For the text-containing cell, return its midpoint in (x, y) coordinate format. 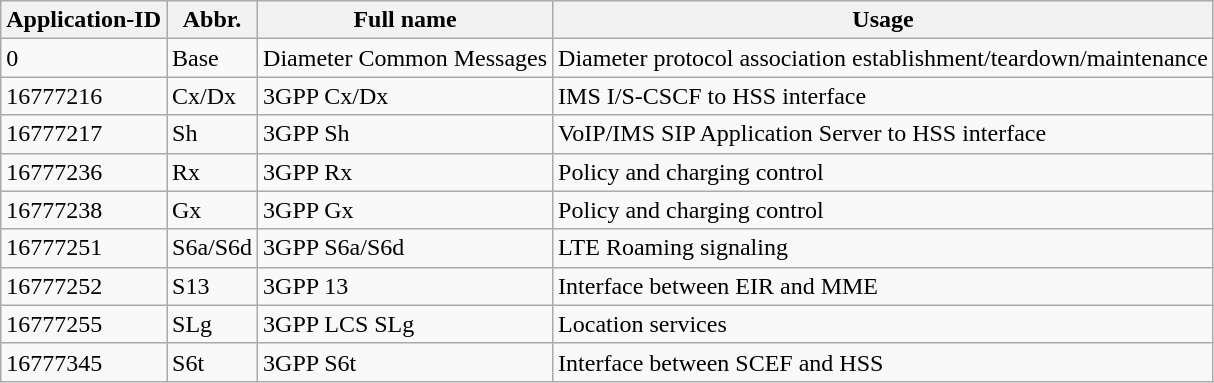
Interface between EIR and MME (884, 286)
Gx (212, 210)
0 (84, 58)
Usage (884, 20)
3GPP S6a/S6d (406, 248)
16777345 (84, 362)
16777251 (84, 248)
3GPP 13 (406, 286)
Sh (212, 134)
Rx (212, 172)
3GPP Rx (406, 172)
16777217 (84, 134)
16777238 (84, 210)
Application-ID (84, 20)
3GPP Sh (406, 134)
IMS I/S-CSCF to HSS interface (884, 96)
SLg (212, 324)
3GPP Gx (406, 210)
Diameter protocol association establishment/teardown/maintenance (884, 58)
Location services (884, 324)
16777252 (84, 286)
S6t (212, 362)
3GPP LCS SLg (406, 324)
3GPP S6t (406, 362)
Cx/Dx (212, 96)
Interface between SCEF and HSS (884, 362)
S13 (212, 286)
Base (212, 58)
S6a/S6d (212, 248)
Abbr. (212, 20)
LTE Roaming signaling (884, 248)
16777216 (84, 96)
VoIP/IMS SIP Application Server to HSS interface (884, 134)
Diameter Common Messages (406, 58)
16777236 (84, 172)
16777255 (84, 324)
Full name (406, 20)
3GPP Cx/Dx (406, 96)
